Locate the cell with the specified text and output its [x, y] center coordinate. 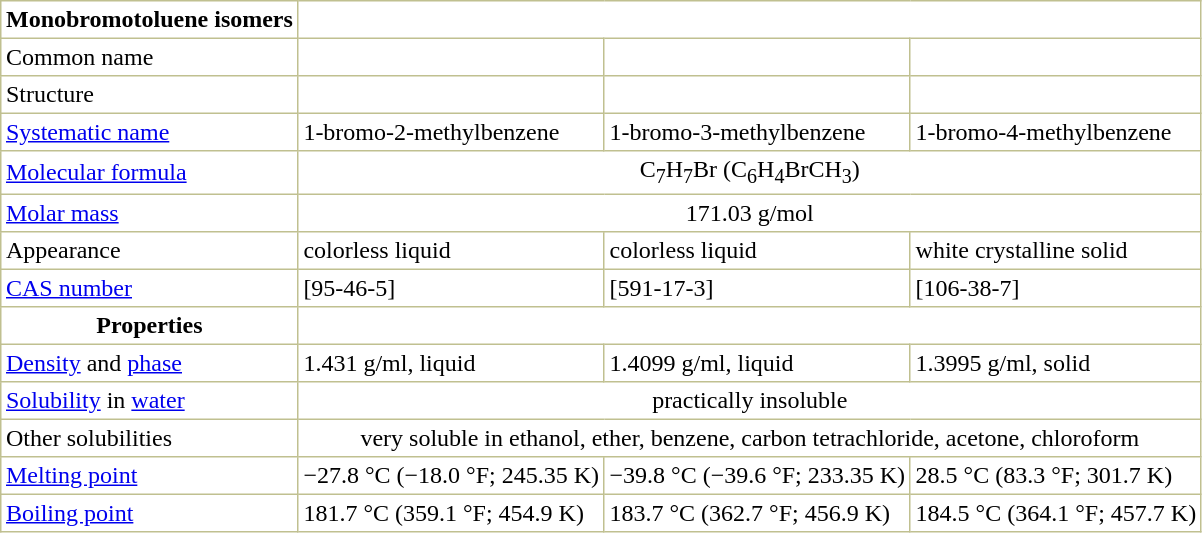
Common name [150, 57]
Systematic name [150, 132]
Monobromotoluene isomers [150, 20]
[106-38-7] [1056, 289]
−27.8 °C (−18.0 °F; 245.35 K) [451, 476]
1.4099 g/ml, liquid [757, 364]
Structure [150, 95]
[95-46-5] [451, 289]
171.03 g/mol [750, 214]
very soluble in ethanol, ether, benzene, carbon tetrachloride, acetone, chloroform [750, 439]
Boiling point [150, 514]
Solubility in water [150, 401]
Other solubilities [150, 439]
Melting point [150, 476]
−39.8 °C (−39.6 °F; 233.35 K) [757, 476]
1-bromo-3-methylbenzene [757, 132]
183.7 °C (362.7 °F; 456.9 K) [757, 514]
Density and phase [150, 364]
C7H7Br (C6H4BrCH3) [750, 173]
1-bromo-2-methylbenzene [451, 132]
CAS number [150, 289]
Properties [150, 326]
[591-17-3] [757, 289]
181.7 °C (359.1 °F; 454.9 K) [451, 514]
1.431 g/ml, liquid [451, 364]
1.3995 g/ml, solid [1056, 364]
practically insoluble [750, 401]
Molar mass [150, 214]
1-bromo-4-methylbenzene [1056, 132]
white crystalline solid [1056, 251]
Appearance [150, 251]
Molecular formula [150, 173]
28.5 °C (83.3 °F; 301.7 K) [1056, 476]
184.5 °C (364.1 °F; 457.7 K) [1056, 514]
